From the cell containing the given text, extract its center point as [x, y] coordinate. 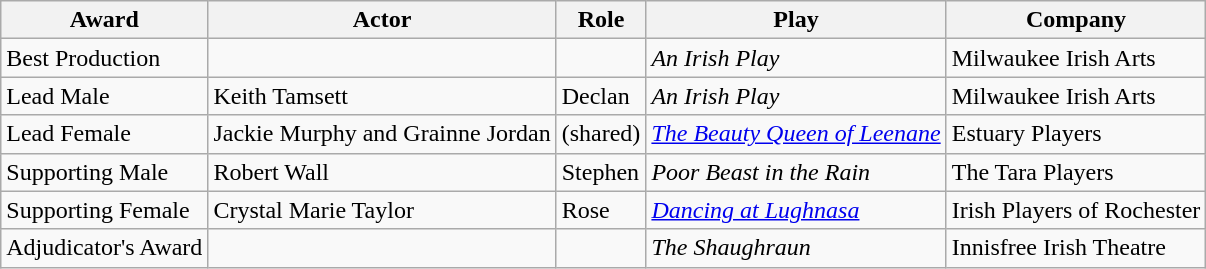
Crystal Marie Taylor [382, 210]
Innisfree Irish Theatre [1076, 248]
Robert Wall [382, 172]
Poor Beast in the Rain [796, 172]
Role [601, 20]
Dancing at Lughnasa [796, 210]
Play [796, 20]
(shared) [601, 134]
Rose [601, 210]
Stephen [601, 172]
The Beauty Queen of Leenane [796, 134]
Estuary Players [1076, 134]
Lead Female [104, 134]
Actor [382, 20]
Irish Players of Rochester [1076, 210]
Supporting Female [104, 210]
Company [1076, 20]
Award [104, 20]
The Tara Players [1076, 172]
The Shaughraun [796, 248]
Supporting Male [104, 172]
Keith Tamsett [382, 96]
Lead Male [104, 96]
Jackie Murphy and Grainne Jordan [382, 134]
Adjudicator's Award [104, 248]
Declan [601, 96]
Best Production [104, 58]
